Pinpoint the cell where the given text exists, returning its (x, y) midpoint coordinate. 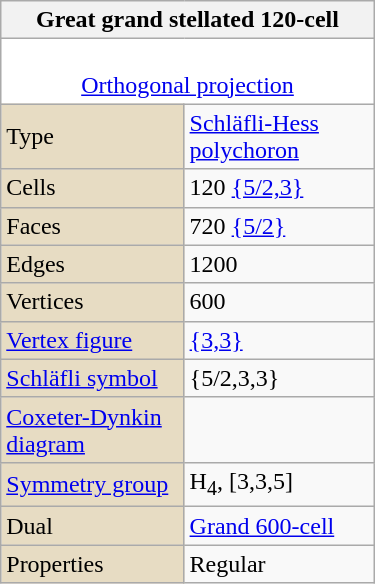
Vertex figure (92, 340)
Schläfli symbol (92, 378)
600 (279, 302)
Properties (92, 564)
720 {5/2} (279, 226)
Symmetry group (92, 484)
Schläfli-Hess polychoron (279, 136)
Regular (279, 564)
Cells (92, 188)
Grand 600-cell (279, 526)
Faces (92, 226)
1200 (279, 264)
Dual (92, 526)
H4, [3,3,5] (279, 484)
Great grand stellated 120-cell (188, 20)
Coxeter-Dynkin diagram (92, 430)
Type (92, 136)
{3,3} (279, 340)
Edges (92, 264)
Vertices (92, 302)
{5/2,3,3} (279, 378)
Orthogonal projection (188, 72)
120 {5/2,3} (279, 188)
